Determine the [X, Y] coordinate at the center of the cell enclosing the given text.  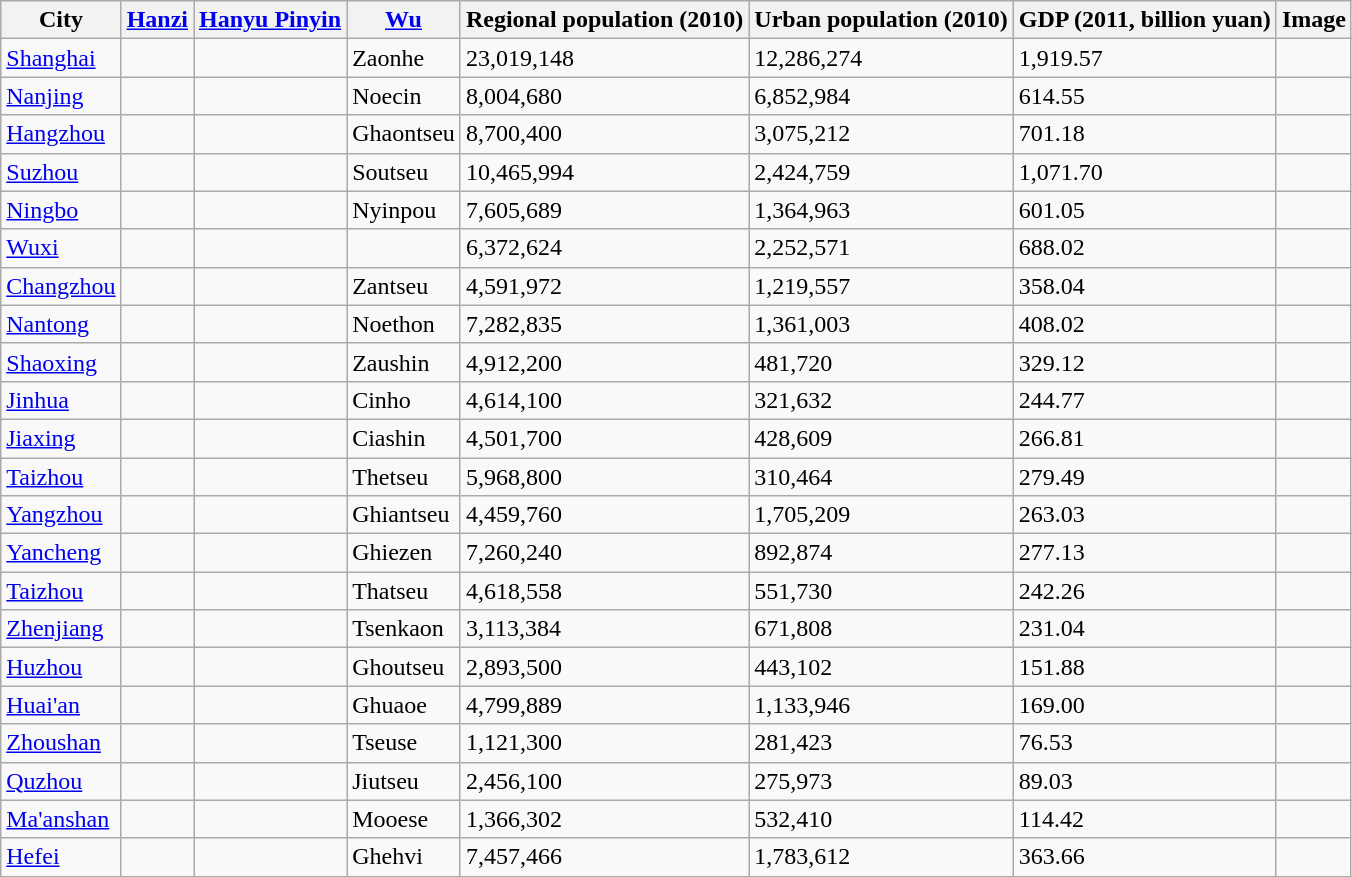
GDP (2011, billion yuan) [1144, 20]
6,852,984 [881, 96]
Soutseu [404, 172]
Nyinpou [404, 210]
Zantseu [404, 286]
Shaoxing [61, 362]
329.12 [1144, 362]
Noecin [404, 96]
443,102 [881, 667]
Huzhou [61, 667]
2,456,100 [604, 781]
358.04 [1144, 286]
1,121,300 [604, 743]
151.88 [1144, 667]
Ciashin [404, 438]
4,614,100 [604, 400]
1,071.70 [1144, 172]
Zaushin [404, 362]
4,591,972 [604, 286]
408.02 [1144, 324]
244.77 [1144, 400]
Ghoutseu [404, 667]
Tsenkaon [404, 629]
Yangzhou [61, 515]
Hanzi [157, 20]
Wu [404, 20]
310,464 [881, 477]
8,004,680 [604, 96]
10,465,994 [604, 172]
Hefei [61, 857]
89.03 [1144, 781]
Noethon [404, 324]
601.05 [1144, 210]
Urban population (2010) [881, 20]
Changzhou [61, 286]
114.42 [1144, 819]
Yancheng [61, 553]
Ghaontseu [404, 134]
1,366,302 [604, 819]
Ningbo [61, 210]
481,720 [881, 362]
277.13 [1144, 553]
2,424,759 [881, 172]
551,730 [881, 591]
Hangzhou [61, 134]
279.49 [1144, 477]
532,410 [881, 819]
Thetseu [404, 477]
23,019,148 [604, 58]
Ghiantseu [404, 515]
3,113,384 [604, 629]
Cinho [404, 400]
4,501,700 [604, 438]
242.26 [1144, 591]
8,700,400 [604, 134]
1,919.57 [1144, 58]
231.04 [1144, 629]
Wuxi [61, 248]
1,364,963 [881, 210]
Huai'an [61, 705]
Ma'anshan [61, 819]
3,075,212 [881, 134]
614.55 [1144, 96]
321,632 [881, 400]
363.66 [1144, 857]
4,459,760 [604, 515]
1,361,003 [881, 324]
275,973 [881, 781]
6,372,624 [604, 248]
5,968,800 [604, 477]
281,423 [881, 743]
Image [1314, 20]
7,260,240 [604, 553]
688.02 [1144, 248]
4,912,200 [604, 362]
7,605,689 [604, 210]
76.53 [1144, 743]
Hanyu Pinyin [270, 20]
Zaonhe [404, 58]
1,133,946 [881, 705]
7,457,466 [604, 857]
Ghiezen [404, 553]
Nanjing [61, 96]
Quzhou [61, 781]
12,286,274 [881, 58]
263.03 [1144, 515]
Jinhua [61, 400]
Jiaxing [61, 438]
Thatseu [404, 591]
Suzhou [61, 172]
7,282,835 [604, 324]
892,874 [881, 553]
City [61, 20]
Regional population (2010) [604, 20]
266.81 [1144, 438]
Zhoushan [61, 743]
Nantong [61, 324]
Tseuse [404, 743]
1,783,612 [881, 857]
671,808 [881, 629]
2,252,571 [881, 248]
Mooese [404, 819]
Shanghai [61, 58]
2,893,500 [604, 667]
1,705,209 [881, 515]
1,219,557 [881, 286]
Ghuaoe [404, 705]
Ghehvi [404, 857]
Jiutseu [404, 781]
169.00 [1144, 705]
4,799,889 [604, 705]
701.18 [1144, 134]
428,609 [881, 438]
Zhenjiang [61, 629]
4,618,558 [604, 591]
